Pinpoint the cell where the given text exists, returning its [x, y] midpoint coordinate. 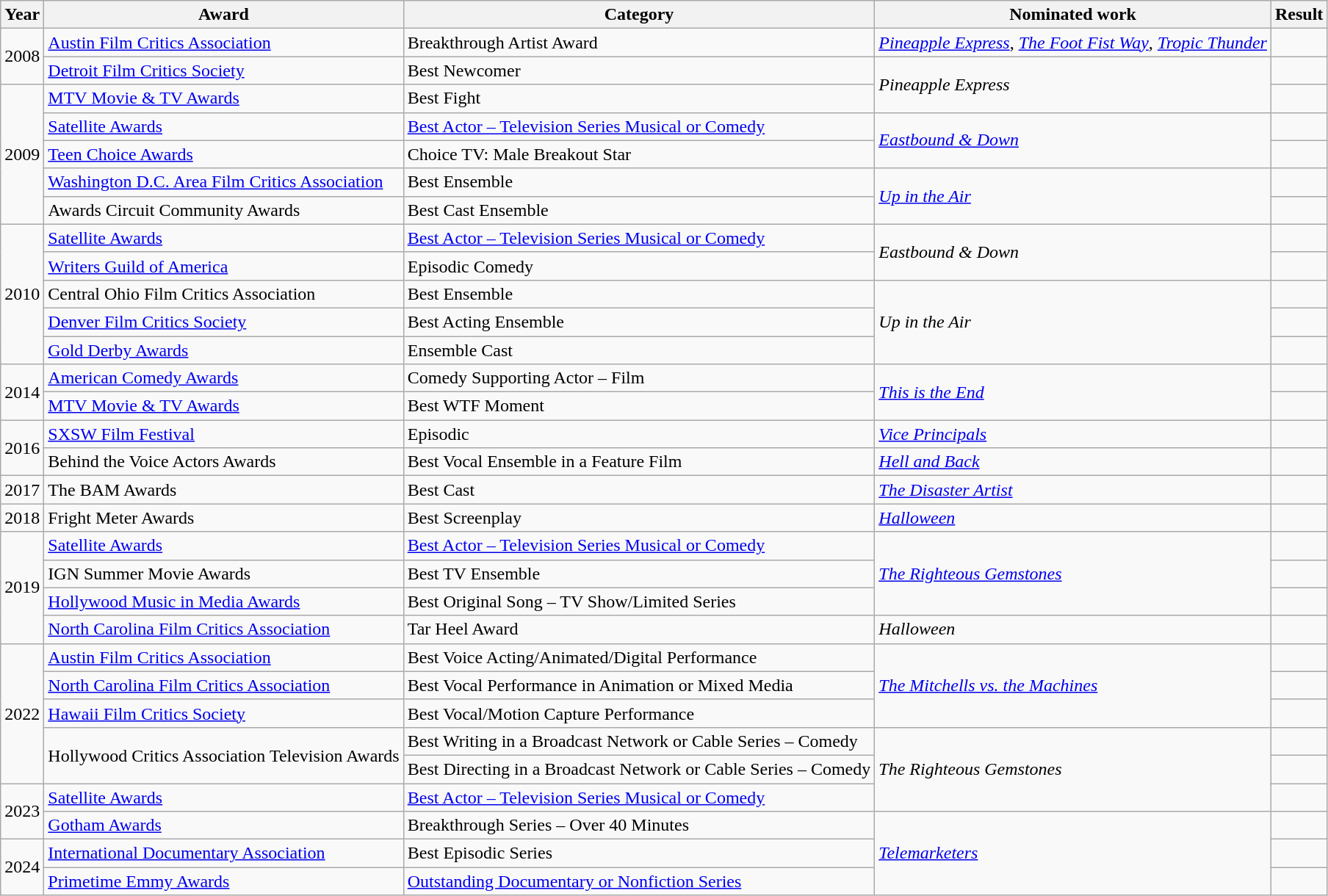
Best Screenplay [639, 518]
Best Vocal/Motion Capture Performance [639, 713]
Best Cast [639, 490]
Breakthrough Artist Award [639, 43]
Nominated work [1073, 15]
Year [22, 15]
Hollywood Music in Media Awards [223, 601]
Behind the Voice Actors Awards [223, 462]
International Documentary Association [223, 853]
Detroit Film Critics Society [223, 71]
Best Directing in a Broadcast Network or Cable Series – Comedy [639, 769]
Washington D.C. Area Film Critics Association [223, 182]
IGN Summer Movie Awards [223, 574]
Best Vocal Performance in Animation or Mixed Media [639, 685]
Denver Film Critics Society [223, 322]
Central Ohio Film Critics Association [223, 294]
SXSW Film Festival [223, 434]
2018 [22, 518]
The BAM Awards [223, 490]
Comedy Supporting Actor – Film [639, 378]
Teen Choice Awards [223, 154]
Episodic Comedy [639, 266]
Category [639, 15]
Pineapple Express [1073, 84]
Tar Heel Award [639, 629]
Best Episodic Series [639, 853]
Outstanding Documentary or Nonfiction Series [639, 881]
2010 [22, 294]
Vice Principals [1073, 434]
2009 [22, 154]
Choice TV: Male Breakout Star [639, 154]
Award [223, 15]
Hell and Back [1073, 462]
2023 [22, 811]
American Comedy Awards [223, 378]
Pineapple Express, The Foot Fist Way, Tropic Thunder [1073, 43]
Best Original Song – TV Show/Limited Series [639, 601]
2017 [22, 490]
Telemarketers [1073, 853]
Breakthrough Series – Over 40 Minutes [639, 825]
Hawaii Film Critics Society [223, 713]
Best Acting Ensemble [639, 322]
Gold Derby Awards [223, 350]
Best Voice Acting/Animated/Digital Performance [639, 657]
Best Cast Ensemble [639, 210]
Hollywood Critics Association Television Awards [223, 755]
Best WTF Moment [639, 406]
Primetime Emmy Awards [223, 881]
2014 [22, 392]
Result [1299, 15]
Gotham Awards [223, 825]
Best TV Ensemble [639, 574]
Best Newcomer [639, 71]
Episodic [639, 434]
2022 [22, 713]
The Disaster Artist [1073, 490]
Fright Meter Awards [223, 518]
Best Writing in a Broadcast Network or Cable Series – Comedy [639, 741]
2008 [22, 57]
The Mitchells vs. the Machines [1073, 685]
2019 [22, 588]
2024 [22, 867]
Writers Guild of America [223, 266]
Best Vocal Ensemble in a Feature Film [639, 462]
Best Fight [639, 98]
2016 [22, 448]
Awards Circuit Community Awards [223, 210]
This is the End [1073, 392]
Ensemble Cast [639, 350]
